Provide the [X, Y] coordinate of the cell's center where the given text is located.  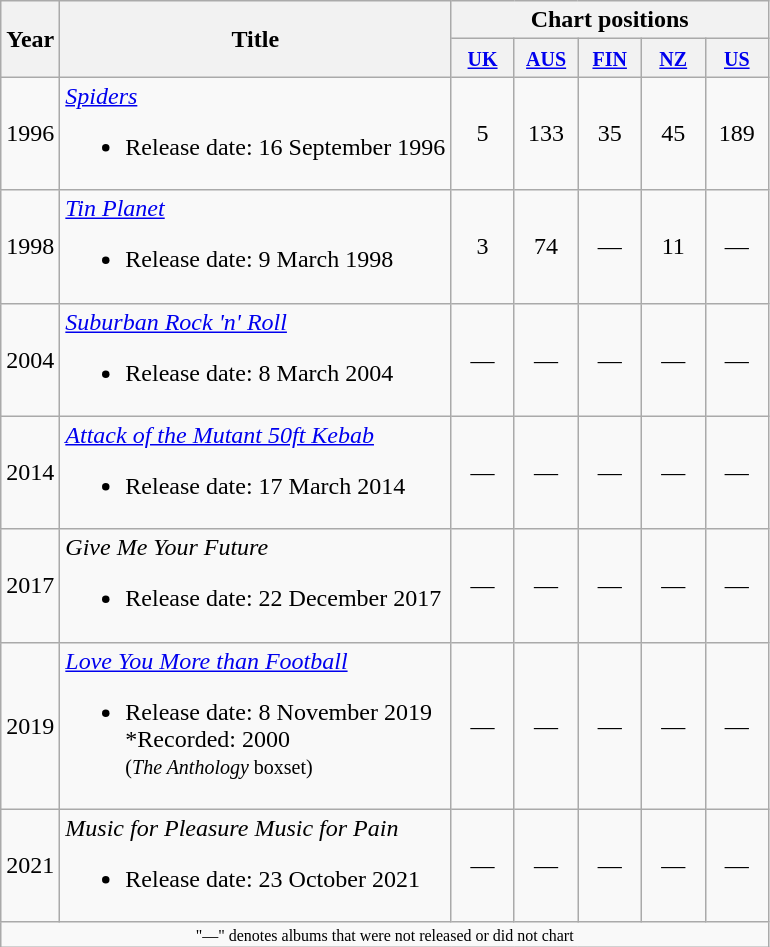
US [737, 58]
3 [483, 246]
Music for Pleasure Music for PainRelease date: 23 October 2021 [256, 866]
2021 [30, 866]
2014 [30, 472]
SpidersRelease date: 16 September 1996 [256, 134]
Suburban Rock 'n' RollRelease date: 8 March 2004 [256, 360]
Tin PlanetRelease date: 9 March 1998 [256, 246]
Year [30, 39]
NZ [673, 58]
Love You More than FootballRelease date: 8 November 2019 *Recorded: 2000(The Anthology boxset) [256, 726]
"—" denotes albums that were not released or did not chart [385, 934]
Give Me Your FutureRelease date: 22 December 2017 [256, 586]
74 [546, 246]
Chart positions [610, 20]
11 [673, 246]
Attack of the Mutant 50ft KebabRelease date: 17 March 2014 [256, 472]
1996 [30, 134]
2004 [30, 360]
UK [483, 58]
FIN [610, 58]
35 [610, 134]
2017 [30, 586]
133 [546, 134]
AUS [546, 58]
2019 [30, 726]
1998 [30, 246]
5 [483, 134]
45 [673, 134]
Title [256, 39]
189 [737, 134]
